Pinpoint the cell where the given text exists, returning its [x, y] midpoint coordinate. 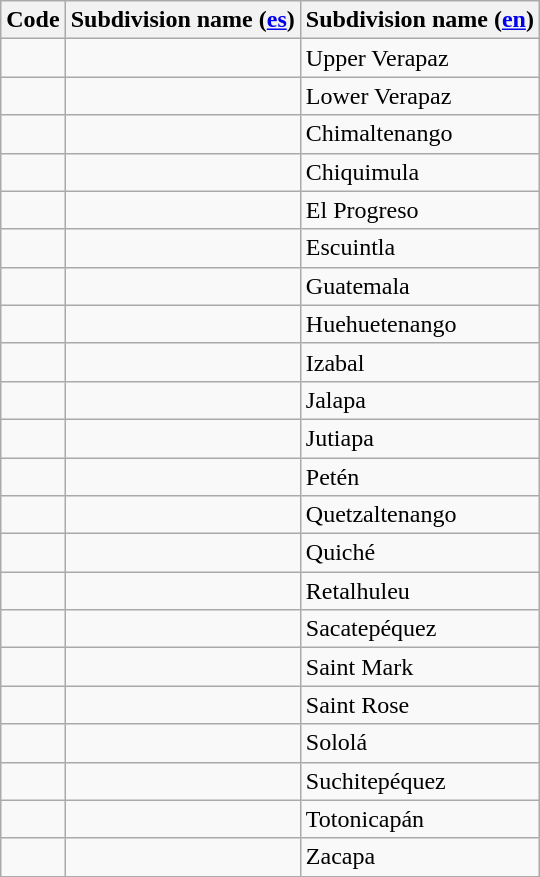
Chiquimula [420, 172]
Zacapa [420, 857]
Escuintla [420, 248]
Upper Verapaz [420, 58]
Jutiapa [420, 438]
Subdivision name (es) [182, 20]
Guatemala [420, 286]
Sacatepéquez [420, 629]
Code [33, 20]
Saint Rose [420, 705]
Jalapa [420, 400]
Chimaltenango [420, 134]
Suchitepéquez [420, 781]
Quetzaltenango [420, 515]
Sololá [420, 743]
Izabal [420, 362]
El Progreso [420, 210]
Quiché [420, 553]
Retalhuleu [420, 591]
Petén [420, 477]
Subdivision name (en) [420, 20]
Lower Verapaz [420, 96]
Huehuetenango [420, 324]
Totonicapán [420, 819]
Saint Mark [420, 667]
